Scan for the cell matching the given text and deliver its (x, y) coordinate at center. 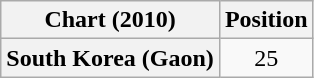
Position (266, 20)
Chart (2010) (110, 20)
25 (266, 58)
South Korea (Gaon) (110, 58)
